Locate the cell with the specified text and output its (X, Y) center coordinate. 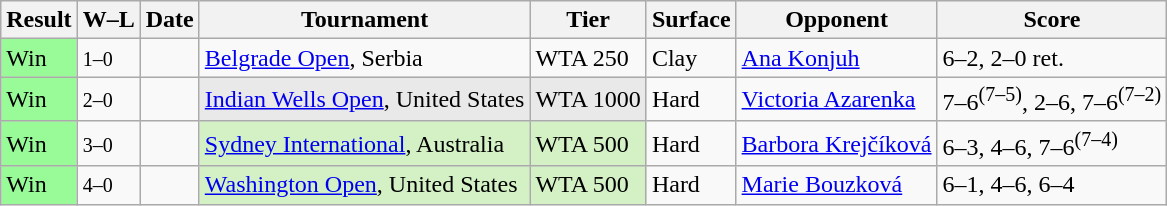
Sydney International, Australia (364, 144)
7–6(7–5), 2–6, 7–6(7–2) (1052, 100)
Clay (691, 58)
4–0 (108, 185)
6–2, 2–0 ret. (1052, 58)
Marie Bouzková (836, 185)
Washington Open, United States (364, 185)
Surface (691, 20)
Belgrade Open, Serbia (364, 58)
3–0 (108, 144)
WTA 1000 (588, 100)
1–0 (108, 58)
6–1, 4–6, 6–4 (1052, 185)
6–3, 4–6, 7–6(7–4) (1052, 144)
Result (39, 20)
Tournament (364, 20)
W–L (108, 20)
Ana Konjuh (836, 58)
Date (170, 20)
Score (1052, 20)
Opponent (836, 20)
WTA 250 (588, 58)
2–0 (108, 100)
Tier (588, 20)
Barbora Krejčíková (836, 144)
Victoria Azarenka (836, 100)
Indian Wells Open, United States (364, 100)
